Identify which cell holds the provided text, then report its (X, Y) central coordinate. 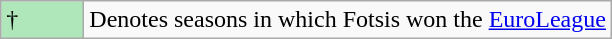
Denotes seasons in which Fotsis won the EuroLeague (348, 20)
† (42, 20)
